Scan for the cell matching the given text and deliver its [x, y] coordinate at center. 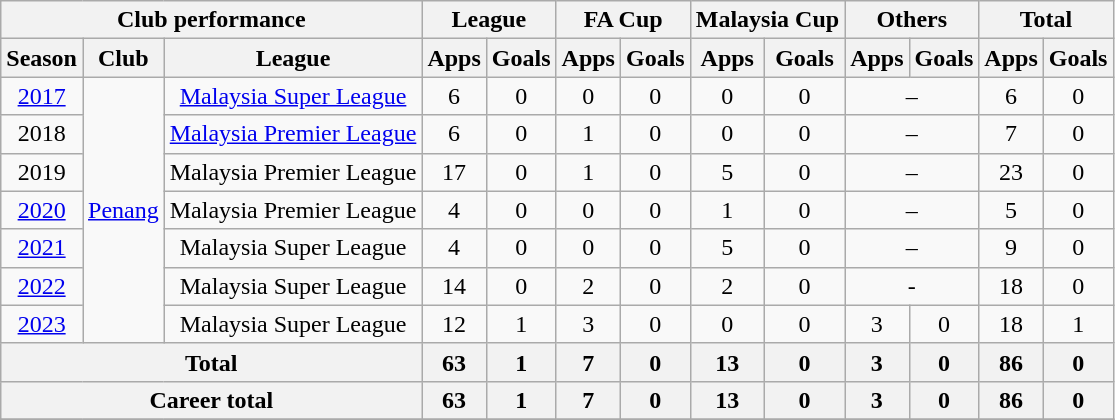
2021 [42, 248]
2017 [42, 96]
2019 [42, 172]
9 [1011, 248]
2018 [42, 134]
12 [454, 324]
2022 [42, 286]
Career total [212, 400]
2020 [42, 210]
Penang [123, 210]
14 [454, 286]
17 [454, 172]
Malaysia Cup [767, 20]
2023 [42, 324]
Club performance [212, 20]
- [912, 286]
Season [42, 58]
23 [1011, 172]
Club [123, 58]
FA Cup [623, 20]
Others [912, 20]
